Pinpoint the cell where the given text exists, returning its (x, y) midpoint coordinate. 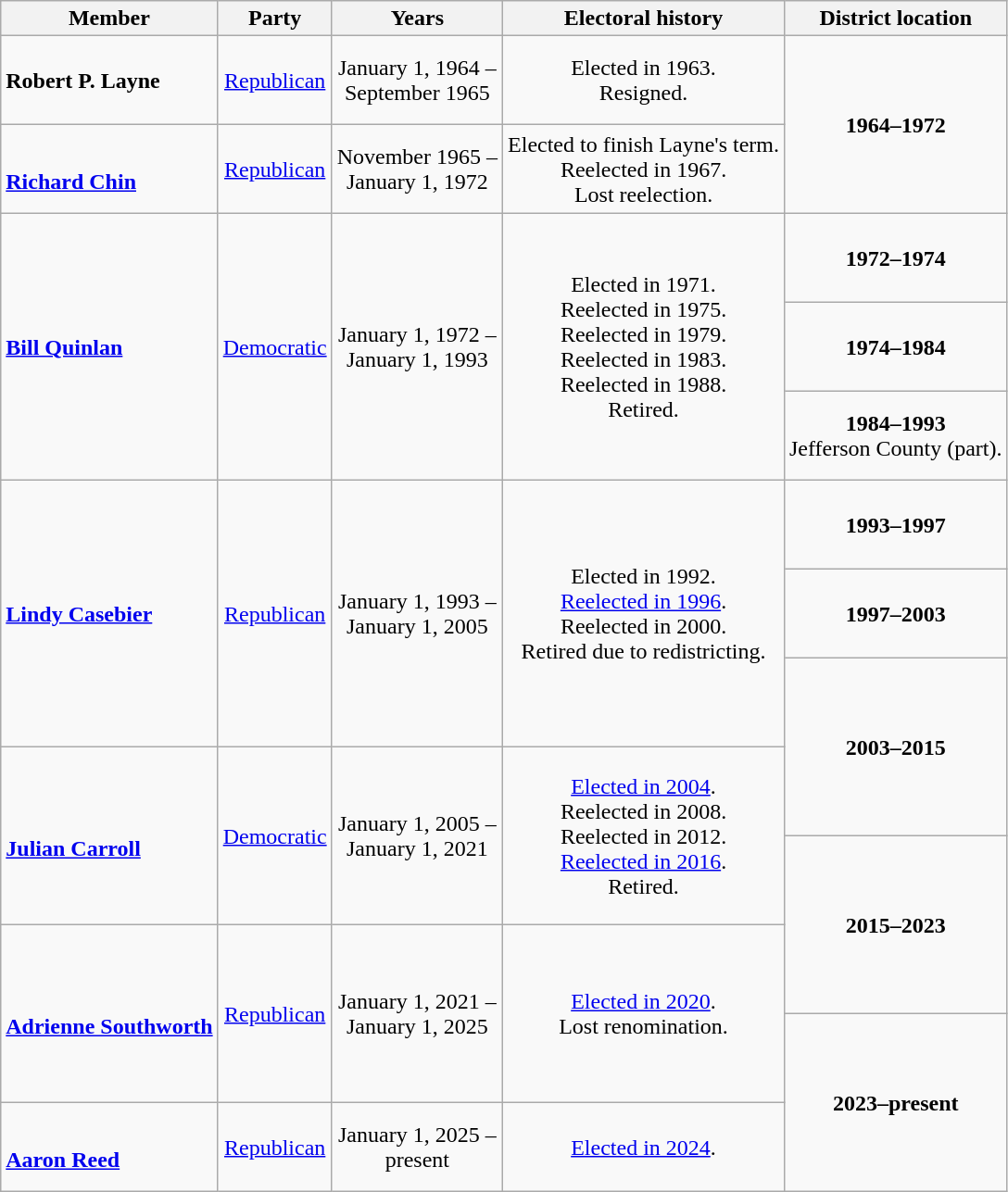
1993–1997 (895, 525)
January 1, 1972 –January 1, 1993 (417, 347)
January 1, 1993 –January 1, 2005 (417, 614)
Party (274, 19)
Elected in 1992.Reelected in 1996.Reelected in 2000.Retired due to redistricting. (644, 614)
Elected in 1963.Resigned. (644, 81)
1972–1974 (895, 258)
2023–present (895, 1103)
1964–1972 (895, 125)
1974–1984 (895, 347)
Bill Quinlan (109, 347)
Elected in 2020.Lost renomination. (644, 1014)
January 1, 2005 –January 1, 2021 (417, 836)
1984–1993Jefferson County (part). (895, 436)
Robert P. Layne (109, 81)
Years (417, 19)
1997–2003 (895, 614)
Elected to finish Layne's term.Reelected in 1967.Lost reelection. (644, 169)
Elected in 1971.Reelected in 1975.Reelected in 1979.Reelected in 1983.Reelected in 1988.Retired. (644, 347)
District location (895, 19)
Lindy Casebier (109, 614)
November 1965 –January 1, 1972 (417, 169)
Julian Carroll (109, 836)
Elected in 2004.Reelected in 2008.Reelected in 2012.Reelected in 2016.Retired. (644, 836)
Aaron Reed (109, 1148)
Elected in 2024. (644, 1148)
January 1, 1964 –September 1965 (417, 81)
2003–2015 (895, 747)
January 1, 2021 –January 1, 2025 (417, 1014)
Electoral history (644, 19)
Adrienne Southworth (109, 1014)
Member (109, 19)
Richard Chin (109, 169)
January 1, 2025 –present (417, 1148)
2015–2023 (895, 925)
